Find where the given text appears and provide that cell's center as [X, Y] coordinate. 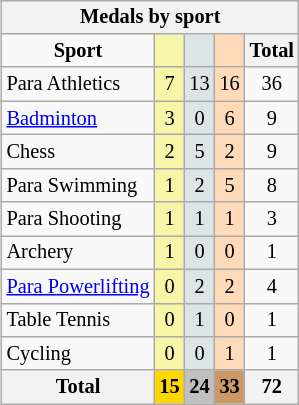
15 [169, 387]
24 [200, 387]
Sport [78, 51]
13 [200, 84]
36 [272, 84]
7 [169, 84]
Para Athletics [78, 84]
16 [230, 84]
33 [230, 387]
Archery [78, 253]
Para Swimming [78, 185]
72 [272, 387]
Para Shooting [78, 219]
Chess [78, 152]
Cycling [78, 354]
4 [272, 286]
8 [272, 185]
Para Powerlifting [78, 286]
Badminton [78, 118]
Table Tennis [78, 320]
Medals by sport [150, 17]
6 [230, 118]
